Provide the [x, y] coordinate of the cell's center where the given text is located.  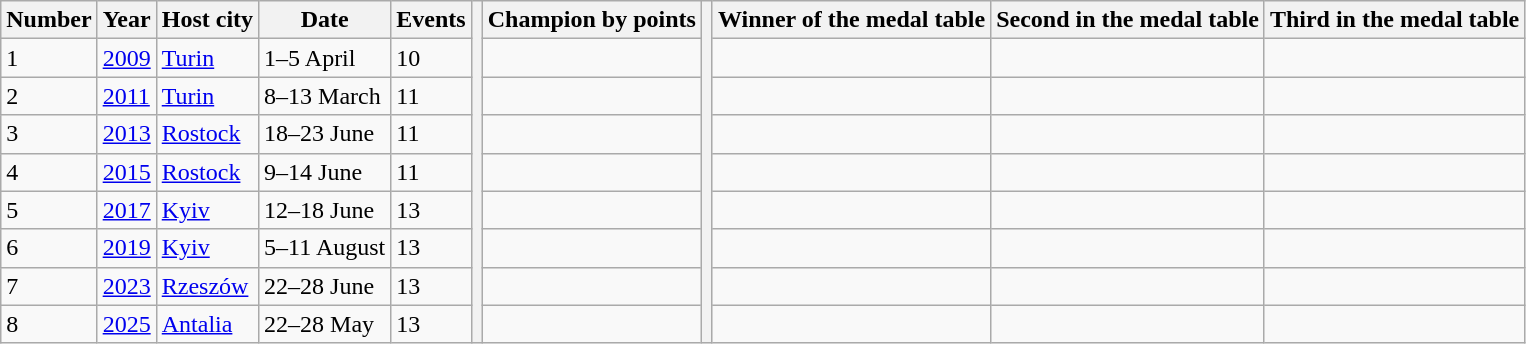
Events [431, 20]
1–5 April [325, 58]
Third in the medal table [1394, 20]
Winner of the medal table [851, 20]
3 [49, 134]
2017 [126, 210]
4 [49, 172]
8 [49, 324]
5 [49, 210]
Rzeszów [207, 286]
18–23 June [325, 134]
Date [325, 20]
Antalia [207, 324]
2013 [126, 134]
2025 [126, 324]
Champion by points [592, 20]
12–18 June [325, 210]
2019 [126, 248]
2 [49, 96]
2009 [126, 58]
6 [49, 248]
22–28 June [325, 286]
Second in the medal table [1128, 20]
9–14 June [325, 172]
2011 [126, 96]
1 [49, 58]
22–28 May [325, 324]
8–13 March [325, 96]
Host city [207, 20]
Year [126, 20]
Number [49, 20]
7 [49, 286]
2015 [126, 172]
5–11 August [325, 248]
2023 [126, 286]
10 [431, 58]
